Provide the (x, y) coordinate of the cell's center where the given text is located.  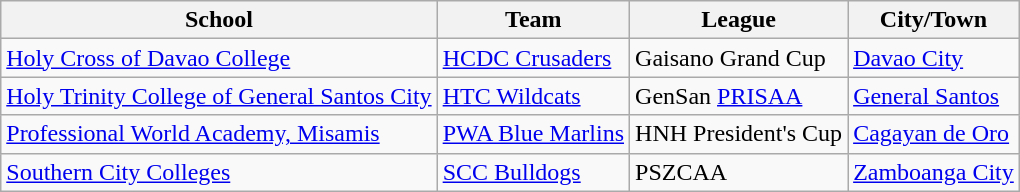
GenSan PRISAA (739, 96)
Holy Cross of Davao College (219, 58)
HTC Wildcats (533, 96)
Zamboanga City (934, 172)
League (739, 20)
Davao City (934, 58)
HCDC Crusaders (533, 58)
SCC Bulldogs (533, 172)
General Santos (934, 96)
School (219, 20)
Cagayan de Oro (934, 134)
City/Town (934, 20)
Holy Trinity College of General Santos City (219, 96)
Professional World Academy, Misamis (219, 134)
PWA Blue Marlins (533, 134)
Gaisano Grand Cup (739, 58)
Team (533, 20)
Southern City Colleges (219, 172)
HNH President's Cup (739, 134)
PSZCAA (739, 172)
